Identify which cell holds the provided text, then report its (X, Y) central coordinate. 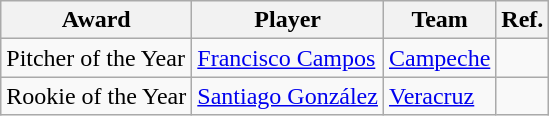
Team (439, 20)
Santiago González (288, 96)
Rookie of the Year (96, 96)
Francisco Campos (288, 58)
Veracruz (439, 96)
Pitcher of the Year (96, 58)
Ref. (522, 20)
Campeche (439, 58)
Award (96, 20)
Player (288, 20)
